From the cell containing the given text, extract its center point as (X, Y) coordinate. 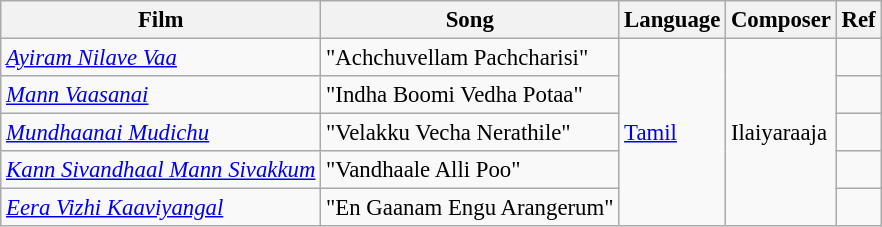
"Indha Boomi Vedha Potaa" (470, 95)
"Vandhaale Alli Poo" (470, 170)
Kann Sivandhaal Mann Sivakkum (161, 170)
Film (161, 20)
Language (672, 20)
"En Gaanam Engu Arangerum" (470, 208)
"Velakku Vecha Nerathile" (470, 133)
Mann Vaasanai (161, 95)
Ayiram Nilave Vaa (161, 58)
Eera Vizhi Kaaviyangal (161, 208)
Mundhaanai Mudichu (161, 133)
Tamil (672, 133)
Song (470, 20)
Composer (782, 20)
"Achchuvellam Pachcharisi" (470, 58)
Ref (858, 20)
Ilaiyaraaja (782, 133)
